Capture the cell that displays the provided text and extract its [X, Y] central coordinate. 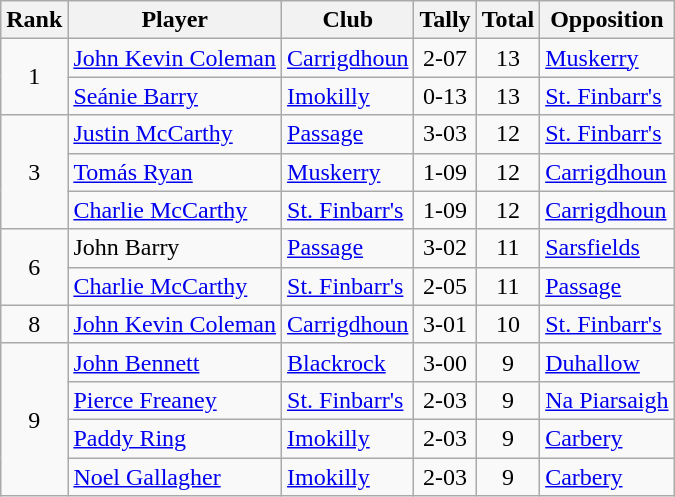
3-01 [445, 324]
Rank [34, 20]
2-05 [445, 286]
Na Piarsaigh [607, 400]
3-00 [445, 362]
John Barry [175, 248]
Club [348, 20]
Opposition [607, 20]
3-03 [445, 134]
8 [34, 324]
6 [34, 267]
John Bennett [175, 362]
2-07 [445, 58]
3 [34, 172]
Tomás Ryan [175, 172]
0-13 [445, 96]
Noel Gallagher [175, 477]
Justin McCarthy [175, 134]
Player [175, 20]
Tally [445, 20]
Blackrock [348, 362]
Duhallow [607, 362]
Pierce Freaney [175, 400]
Paddy Ring [175, 438]
1 [34, 77]
Total [508, 20]
Sarsfields [607, 248]
10 [508, 324]
Seánie Barry [175, 96]
3-02 [445, 248]
